Provide the (X, Y) coordinate of the cell's center where the given text is located.  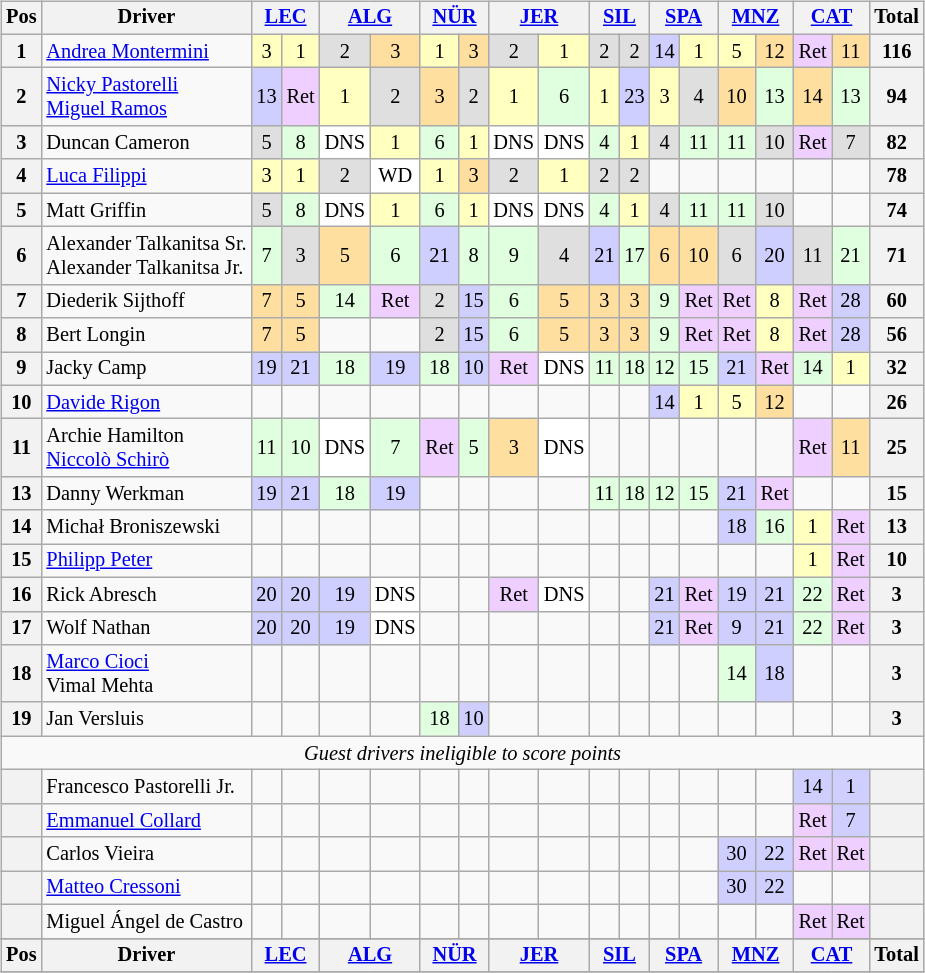
Rick Abresch (146, 594)
Marco Cioci Vimal Mehta (146, 674)
Miguel Ángel de Castro (146, 921)
Diederik Sijthoff (146, 301)
Alexander Talkanitsa Sr. Alexander Talkanitsa Jr. (146, 256)
Wolf Nathan (146, 628)
Philipp Peter (146, 561)
Jan Versluis (146, 719)
Matteo Cressoni (146, 888)
Andrea Montermini (146, 51)
82 (897, 143)
116 (897, 51)
Danny Werkman (146, 494)
Emmanuel Collard (146, 820)
26 (897, 402)
Archie Hamilton Niccolò Schirò (146, 448)
Davide Rigon (146, 402)
32 (897, 369)
71 (897, 256)
Francesco Pastorelli Jr. (146, 787)
Nicky Pastorelli Miguel Ramos (146, 97)
Carlos Vieira (146, 854)
25 (897, 448)
23 (634, 97)
Guest drivers ineligible to score points (462, 753)
74 (897, 210)
60 (897, 301)
Luca Filippi (146, 176)
78 (897, 176)
Duncan Cameron (146, 143)
WD (395, 176)
Michał Broniszewski (146, 527)
Jacky Camp (146, 369)
Matt Griffin (146, 210)
94 (897, 97)
Bert Longin (146, 335)
56 (897, 335)
